Locate the cell with the specified text and output its (X, Y) center coordinate. 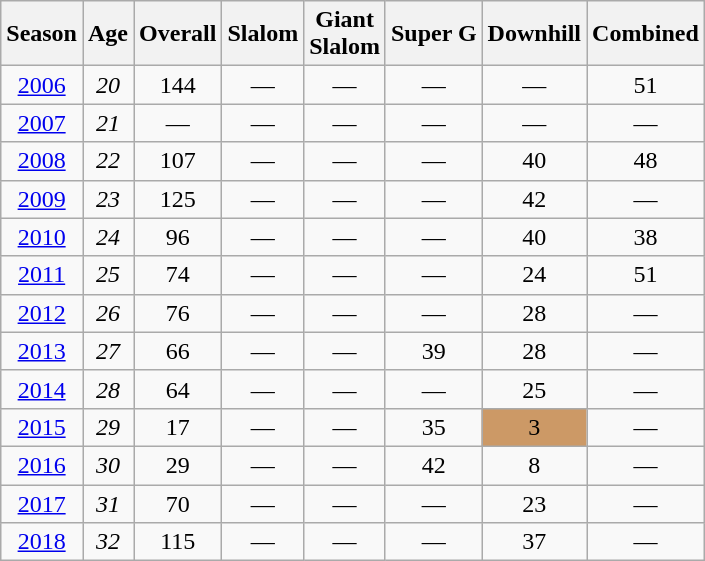
2012 (42, 313)
2018 (42, 542)
2009 (42, 199)
2006 (42, 85)
37 (534, 542)
8 (534, 465)
115 (178, 542)
26 (108, 313)
17 (178, 427)
Season (42, 34)
2016 (42, 465)
Age (108, 34)
70 (178, 503)
107 (178, 161)
39 (434, 351)
Super G (434, 34)
35 (434, 427)
27 (108, 351)
2015 (42, 427)
2010 (42, 237)
76 (178, 313)
31 (108, 503)
2007 (42, 123)
2017 (42, 503)
Combined (646, 34)
30 (108, 465)
74 (178, 275)
66 (178, 351)
Downhill (534, 34)
96 (178, 237)
2014 (42, 389)
125 (178, 199)
21 (108, 123)
48 (646, 161)
64 (178, 389)
2011 (42, 275)
3 (534, 427)
20 (108, 85)
2008 (42, 161)
Overall (178, 34)
GiantSlalom (345, 34)
144 (178, 85)
Slalom (263, 34)
2013 (42, 351)
32 (108, 542)
22 (108, 161)
38 (646, 237)
